Determine the (X, Y) coordinate at the center of the cell enclosing the given text.  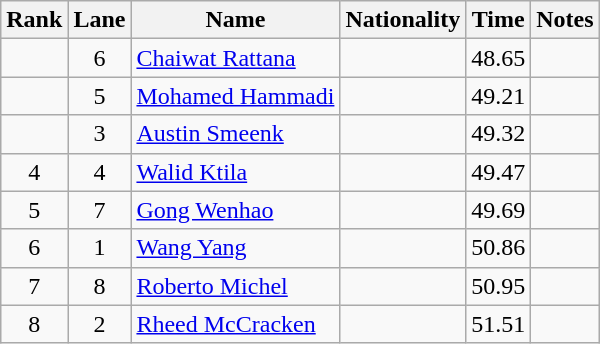
Roberto Michel (236, 286)
Mohamed Hammadi (236, 96)
49.47 (498, 172)
Chaiwat Rattana (236, 58)
49.32 (498, 134)
2 (100, 324)
Rheed McCracken (236, 324)
1 (100, 248)
Name (236, 20)
49.21 (498, 96)
3 (100, 134)
Wang Yang (236, 248)
51.51 (498, 324)
49.69 (498, 210)
50.86 (498, 248)
Gong Wenhao (236, 210)
50.95 (498, 286)
Walid Ktila (236, 172)
Time (498, 20)
Notes (565, 20)
Lane (100, 20)
48.65 (498, 58)
Nationality (403, 20)
Rank (34, 20)
Austin Smeenk (236, 134)
